Find where the given text appears and provide that cell's center as (X, Y) coordinate. 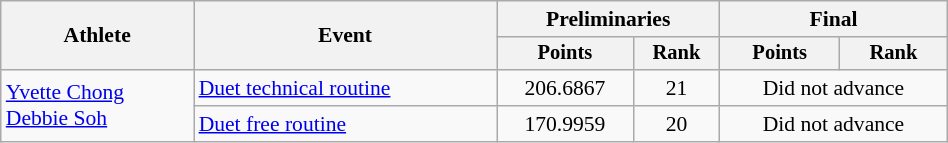
170.9959 (566, 124)
206.6867 (566, 88)
21 (676, 88)
Event (346, 36)
20 (676, 124)
Duet technical routine (346, 88)
Preliminaries (608, 19)
Yvette ChongDebbie Soh (98, 106)
Athlete (98, 36)
Final (834, 19)
Duet free routine (346, 124)
